Search for the cell housing the specified text and yield its (x, y) center coordinate. 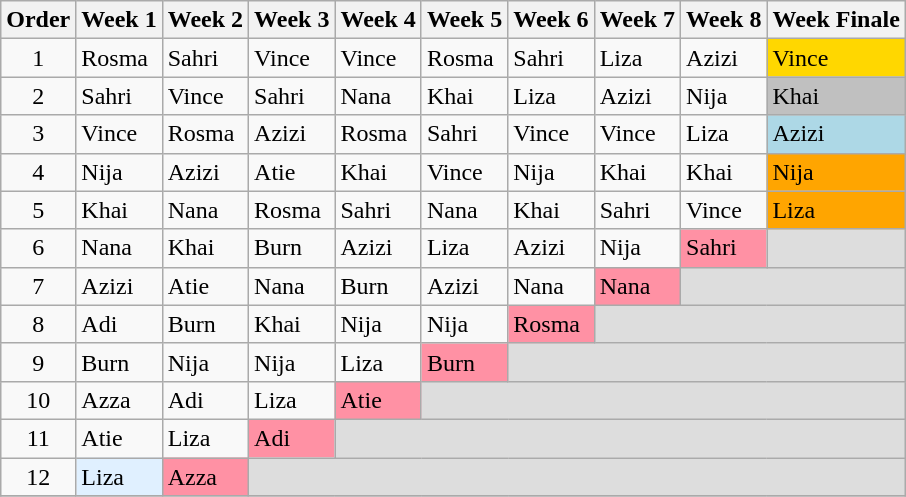
9 (38, 362)
8 (38, 324)
11 (38, 438)
Week 8 (724, 20)
5 (38, 210)
Week 1 (119, 20)
4 (38, 172)
1 (38, 58)
7 (38, 286)
Week 5 (464, 20)
12 (38, 477)
2 (38, 96)
Week 6 (551, 20)
Week 3 (292, 20)
Order (38, 20)
Week Finale (836, 20)
Week 4 (378, 20)
6 (38, 248)
Week 2 (205, 20)
3 (38, 134)
Week 7 (637, 20)
10 (38, 400)
